Pinpoint the cell where the given text exists, returning its [X, Y] midpoint coordinate. 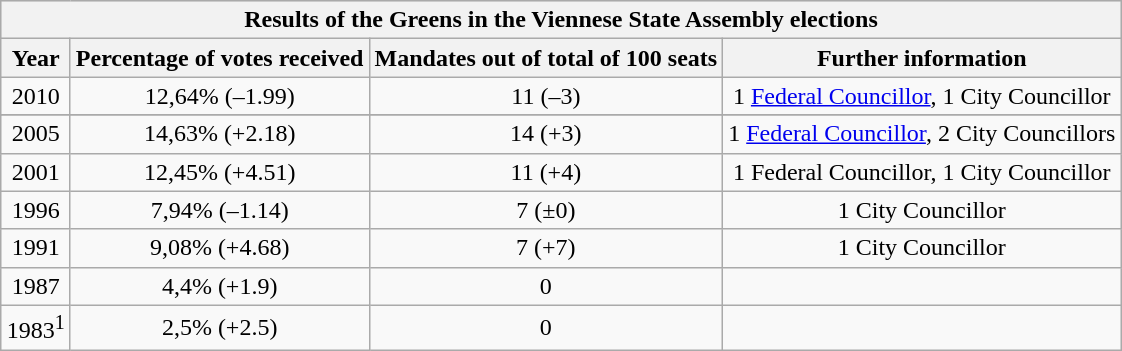
Further information [922, 58]
11 (–3) [546, 96]
19831 [36, 328]
7,94% (–1.14) [220, 210]
1987 [36, 286]
12,64% (–1.99) [220, 96]
14,63% (+2.18) [220, 134]
1991 [36, 248]
2001 [36, 172]
9,08% (+4.68) [220, 248]
Results of the Greens in the Viennese State Assembly elections [561, 20]
1 Federal Councillor, 2 City Councillors [922, 134]
14 (+3) [546, 134]
11 (+4) [546, 172]
Mandates out of total of 100 seats [546, 58]
7 (+7) [546, 248]
2,5% (+2.5) [220, 328]
2010 [36, 96]
2005 [36, 134]
12,45% (+4.51) [220, 172]
7 (±0) [546, 210]
1996 [36, 210]
4,4% (+1.9) [220, 286]
Percentage of votes received [220, 58]
Year [36, 58]
